Provide the (x, y) coordinate of the cell's center where the given text is located.  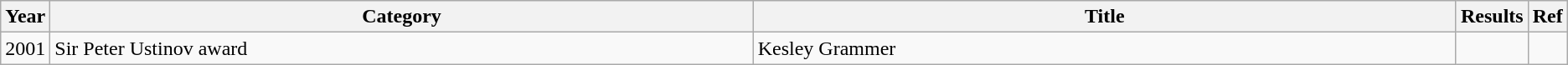
Category (402, 17)
Kesley Grammer (1104, 48)
Ref (1548, 17)
2001 (25, 48)
Year (25, 17)
Title (1104, 17)
Results (1492, 17)
Sir Peter Ustinov award (402, 48)
